Return the (x, y) coordinate for the center point of the cell that contains the specified text.  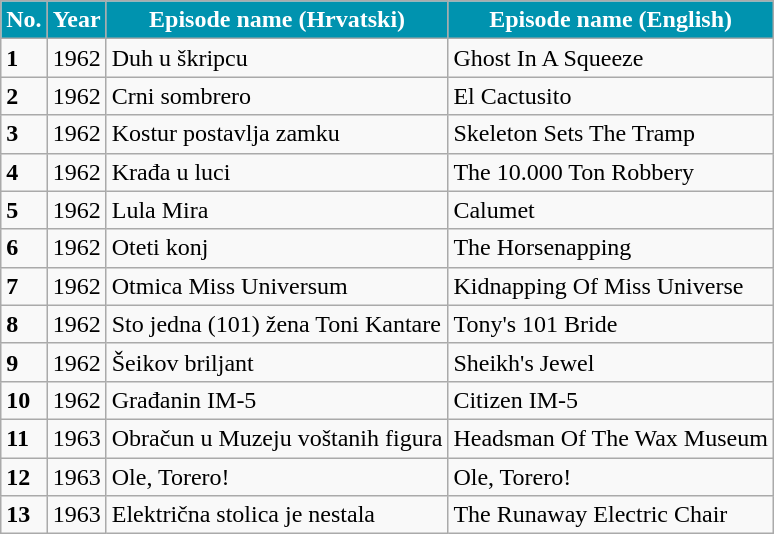
Calumet (611, 210)
10 (24, 400)
The Runaway Electric Chair (611, 515)
5 (24, 210)
Duh u škripcu (277, 58)
6 (24, 248)
2 (24, 96)
Kidnapping Of Miss Universe (611, 286)
Lula Mira (277, 210)
Šeikov briljant (277, 362)
Obračun u Muzeju voštanih figura (277, 438)
The 10.000 Ton Robbery (611, 172)
Otmica Miss Universum (277, 286)
Citizen IM-5 (611, 400)
Električna stolica je nestala (277, 515)
Krađa u luci (277, 172)
Episode name (Hrvatski) (277, 20)
Headsman Of The Wax Museum (611, 438)
3 (24, 134)
Episode name (English) (611, 20)
Sheikh's Jewel (611, 362)
Oteti konj (277, 248)
9 (24, 362)
13 (24, 515)
No. (24, 20)
Crni sombrero (277, 96)
4 (24, 172)
1 (24, 58)
11 (24, 438)
Kostur postavlja zamku (277, 134)
The Horsenapping (611, 248)
7 (24, 286)
Sto jedna (101) žena Toni Kantare (277, 324)
Građanin IM-5 (277, 400)
Tony's 101 Bride (611, 324)
Skeleton Sets The Tramp (611, 134)
El Cactusito (611, 96)
Year (76, 20)
8 (24, 324)
12 (24, 477)
Ghost In A Squeeze (611, 58)
